Extract the [X, Y] coordinate from the center of the cell holding the provided text.  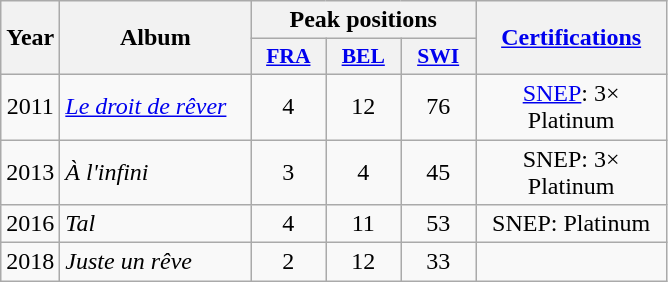
FRA [288, 57]
76 [438, 106]
45 [438, 172]
Album [156, 38]
2011 [30, 106]
BEL [364, 57]
SNEP: Platinum [572, 224]
2 [288, 262]
Le droit de rêver [156, 106]
À l'infini [156, 172]
Peak positions [364, 20]
Certifications [572, 38]
33 [438, 262]
Tal [156, 224]
Juste un rêve [156, 262]
53 [438, 224]
2016 [30, 224]
11 [364, 224]
2013 [30, 172]
2018 [30, 262]
SWI [438, 57]
3 [288, 172]
Year [30, 38]
